Search for the cell housing the specified text and yield its [x, y] center coordinate. 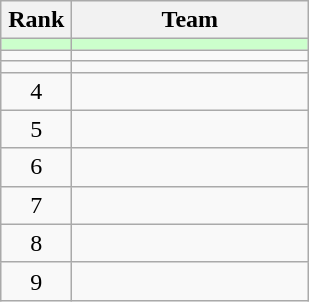
8 [36, 243]
Team [190, 20]
6 [36, 167]
4 [36, 91]
5 [36, 129]
Rank [36, 20]
9 [36, 281]
7 [36, 205]
